Output the [x, y] coordinate of the center of the cell containing the given text.  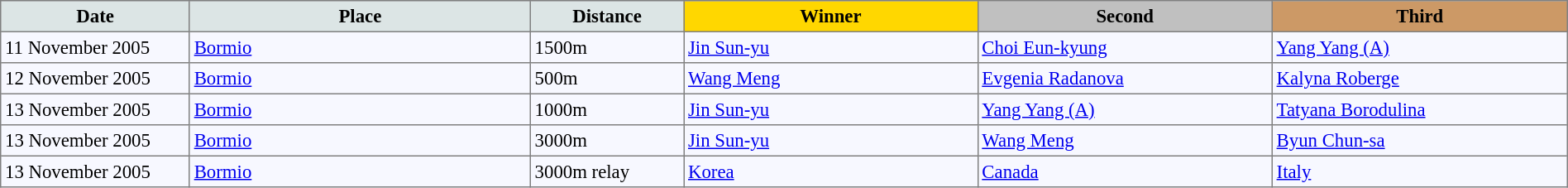
Winner [830, 17]
Distance [607, 17]
Canada [1125, 171]
Date [96, 17]
12 November 2005 [96, 79]
Second [1125, 17]
Byun Chun-sa [1419, 141]
Kalyna Roberge [1419, 79]
500m [607, 79]
Evgenia Radanova [1125, 79]
Tatyana Borodulina [1419, 109]
1500m [607, 47]
Place [360, 17]
11 November 2005 [96, 47]
3000m [607, 141]
Korea [830, 171]
Third [1419, 17]
Italy [1419, 171]
1000m [607, 109]
3000m relay [607, 171]
Choi Eun-kyung [1125, 47]
